From the cell containing the given text, extract its center point as [X, Y] coordinate. 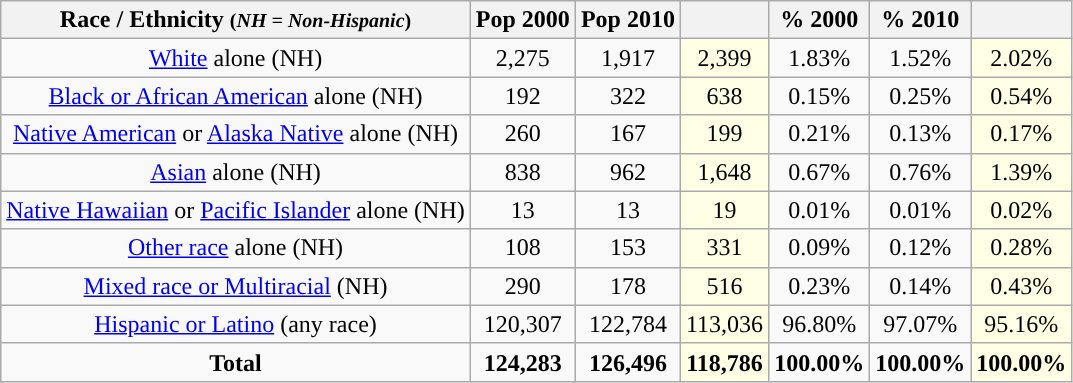
Race / Ethnicity (NH = Non-Hispanic) [236, 20]
Pop 2000 [522, 20]
108 [522, 248]
Total [236, 362]
192 [522, 96]
0.17% [1022, 134]
2,275 [522, 58]
290 [522, 286]
Pop 2010 [628, 20]
2.02% [1022, 58]
322 [628, 96]
638 [724, 96]
120,307 [522, 324]
153 [628, 248]
Asian alone (NH) [236, 172]
260 [522, 134]
0.12% [920, 248]
0.15% [820, 96]
0.14% [920, 286]
838 [522, 172]
0.09% [820, 248]
Mixed race or Multiracial (NH) [236, 286]
0.76% [920, 172]
% 2000 [820, 20]
19 [724, 210]
Other race alone (NH) [236, 248]
1.83% [820, 58]
97.07% [920, 324]
113,036 [724, 324]
167 [628, 134]
Native American or Alaska Native alone (NH) [236, 134]
962 [628, 172]
Native Hawaiian or Pacific Islander alone (NH) [236, 210]
0.23% [820, 286]
% 2010 [920, 20]
178 [628, 286]
2,399 [724, 58]
331 [724, 248]
0.43% [1022, 286]
95.16% [1022, 324]
Hispanic or Latino (any race) [236, 324]
0.02% [1022, 210]
0.67% [820, 172]
516 [724, 286]
1,648 [724, 172]
0.54% [1022, 96]
122,784 [628, 324]
0.28% [1022, 248]
199 [724, 134]
0.13% [920, 134]
118,786 [724, 362]
124,283 [522, 362]
0.25% [920, 96]
1.52% [920, 58]
1.39% [1022, 172]
1,917 [628, 58]
0.21% [820, 134]
96.80% [820, 324]
126,496 [628, 362]
Black or African American alone (NH) [236, 96]
White alone (NH) [236, 58]
